Find where the given text appears and provide that cell's center as (X, Y) coordinate. 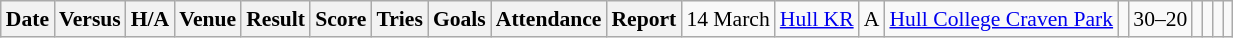
A (872, 19)
Versus (90, 19)
Score (340, 19)
30–20 (1160, 19)
14 March (728, 19)
Date (28, 19)
Attendance (549, 19)
Hull College Craven Park (1001, 19)
Venue (208, 19)
Goals (460, 19)
Tries (399, 19)
H/A (150, 19)
Result (276, 19)
Report (644, 19)
Hull KR (817, 19)
